Pinpoint the cell where the given text exists, returning its [x, y] midpoint coordinate. 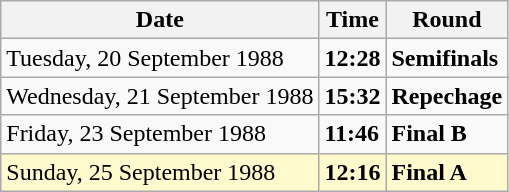
15:32 [352, 96]
Time [352, 20]
Semifinals [447, 58]
12:28 [352, 58]
Round [447, 20]
Sunday, 25 September 1988 [160, 172]
Date [160, 20]
Wednesday, 21 September 1988 [160, 96]
12:16 [352, 172]
Final A [447, 172]
Friday, 23 September 1988 [160, 134]
Repechage [447, 96]
Tuesday, 20 September 1988 [160, 58]
Final B [447, 134]
11:46 [352, 134]
